Find where the given text appears and provide that cell's center as [X, Y] coordinate. 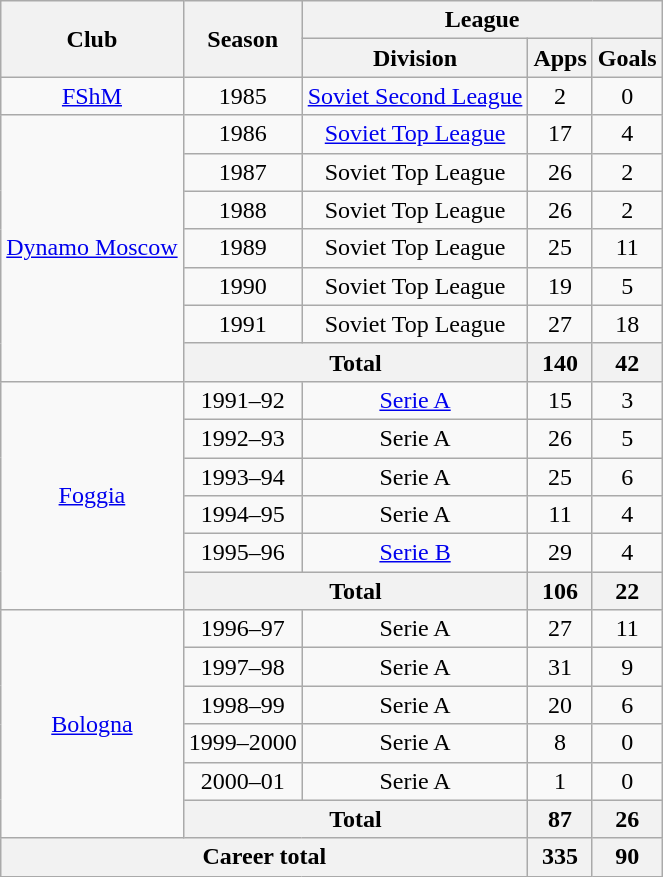
1996–97 [242, 629]
Career total [264, 857]
1997–98 [242, 667]
Division [415, 58]
Apps [560, 58]
1994–95 [242, 515]
1999–2000 [242, 743]
87 [560, 819]
20 [560, 705]
2000–01 [242, 781]
18 [627, 324]
106 [560, 591]
1986 [242, 134]
22 [627, 591]
335 [560, 857]
1995–96 [242, 553]
15 [560, 400]
3 [627, 400]
1992–93 [242, 438]
8 [560, 743]
1988 [242, 210]
9 [627, 667]
Soviet Second League [415, 96]
Goals [627, 58]
1985 [242, 96]
Bologna [92, 724]
1987 [242, 172]
1 [560, 781]
1990 [242, 286]
29 [560, 553]
1991 [242, 324]
90 [627, 857]
1991–92 [242, 400]
FShM [92, 96]
Serie B [415, 553]
Season [242, 39]
1989 [242, 248]
1993–94 [242, 477]
Club [92, 39]
140 [560, 362]
31 [560, 667]
Dynamo Moscow [92, 248]
League [482, 20]
19 [560, 286]
Foggia [92, 495]
1998–99 [242, 705]
42 [627, 362]
17 [560, 134]
